Output the (x, y) coordinate of the center of the cell containing the given text.  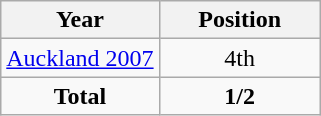
1/2 (240, 96)
Position (240, 20)
4th (240, 58)
Total (80, 96)
Auckland 2007 (80, 58)
Year (80, 20)
